Pinpoint the cell where the given text exists, returning its (X, Y) midpoint coordinate. 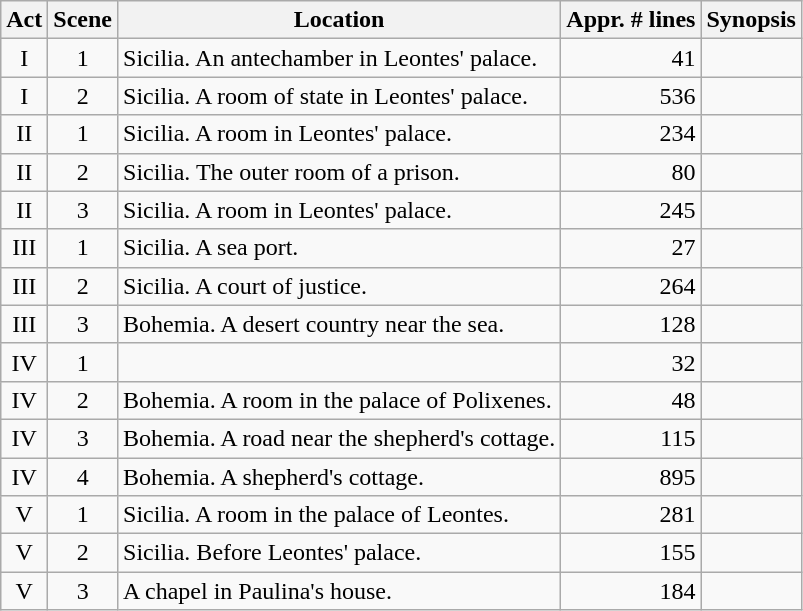
Sicilia. An antechamber in Leontes' palace. (340, 58)
536 (631, 96)
Act (24, 20)
Synopsis (751, 20)
Appr. # lines (631, 20)
Bohemia. A shepherd's cottage. (340, 477)
245 (631, 210)
155 (631, 553)
Bohemia. A desert country near the sea. (340, 324)
184 (631, 591)
Sicilia. Before Leontes' palace. (340, 553)
32 (631, 362)
Sicilia. A room in the palace of Leontes. (340, 515)
Sicilia. A court of justice. (340, 286)
264 (631, 286)
234 (631, 134)
Bohemia. A room in the palace of Polixenes. (340, 400)
Location (340, 20)
41 (631, 58)
27 (631, 248)
80 (631, 172)
Scene (83, 20)
4 (83, 477)
48 (631, 400)
Sicilia. The outer room of a prison. (340, 172)
A chapel in Paulina's house. (340, 591)
115 (631, 438)
Bohemia. A road near the shepherd's cottage. (340, 438)
895 (631, 477)
Sicilia. A room of state in Leontes' palace. (340, 96)
281 (631, 515)
128 (631, 324)
Sicilia. A sea port. (340, 248)
